Identify which cell holds the provided text, then report its (x, y) central coordinate. 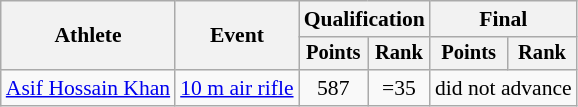
Event (236, 36)
did not advance (504, 88)
Qualification (364, 19)
Athlete (88, 36)
Asif Hossain Khan (88, 88)
=35 (399, 88)
587 (334, 88)
Final (504, 19)
10 m air rifle (236, 88)
